Scan for the cell matching the given text and deliver its (x, y) coordinate at center. 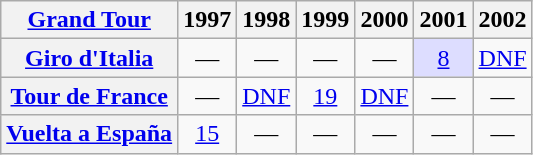
15 (208, 134)
1999 (326, 20)
1998 (266, 20)
2000 (384, 20)
19 (326, 96)
8 (444, 58)
Grand Tour (90, 20)
2001 (444, 20)
Giro d'Italia (90, 58)
1997 (208, 20)
2002 (502, 20)
Tour de France (90, 96)
Vuelta a España (90, 134)
